Identify which cell holds the provided text, then report its [X, Y] central coordinate. 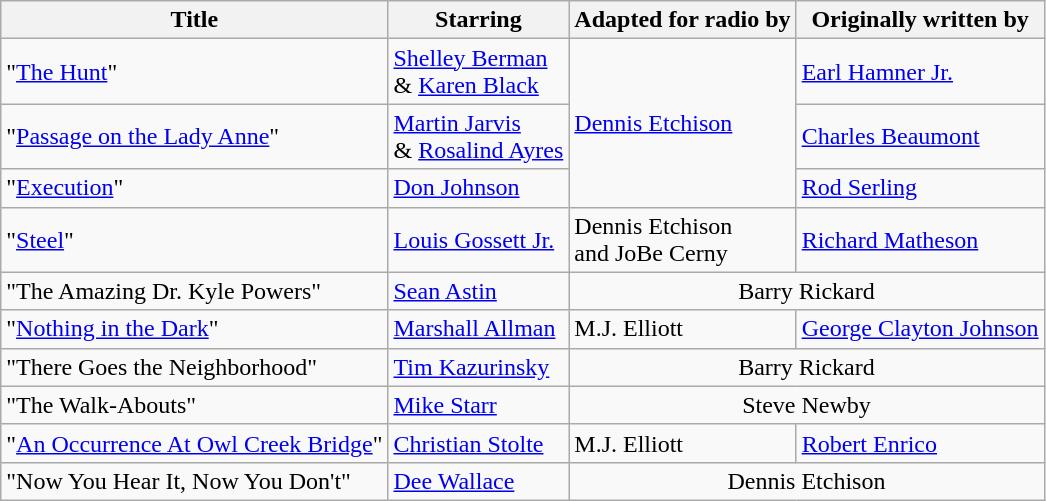
Louis Gossett Jr. [478, 240]
"The Hunt" [194, 72]
Christian Stolte [478, 443]
Starring [478, 20]
"An Occurrence At Owl Creek Bridge" [194, 443]
Mike Starr [478, 405]
"Nothing in the Dark" [194, 329]
Adapted for radio by [682, 20]
Tim Kazurinsky [478, 367]
Title [194, 20]
"The Amazing Dr. Kyle Powers" [194, 291]
Earl Hamner Jr. [920, 72]
"Now You Hear It, Now You Don't" [194, 481]
Shelley Berman& Karen Black [478, 72]
"Steel" [194, 240]
"Passage on the Lady Anne" [194, 136]
"Execution" [194, 188]
Steve Newby [806, 405]
Dennis Etchisonand JoBe Cerny [682, 240]
Dee Wallace [478, 481]
Martin Jarvis& Rosalind Ayres [478, 136]
Marshall Allman [478, 329]
"There Goes the Neighborhood" [194, 367]
"The Walk-Abouts" [194, 405]
Rod Serling [920, 188]
Sean Astin [478, 291]
George Clayton Johnson [920, 329]
Don Johnson [478, 188]
Originally written by [920, 20]
Charles Beaumont [920, 136]
Richard Matheson [920, 240]
Robert Enrico [920, 443]
